Find where the given text appears and provide that cell's center as (x, y) coordinate. 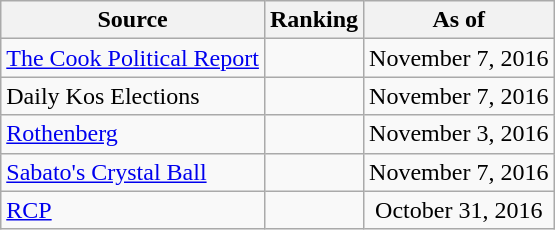
Source (133, 20)
October 31, 2016 (459, 210)
As of (459, 20)
Rothenberg (133, 134)
Sabato's Crystal Ball (133, 172)
Daily Kos Elections (133, 96)
Ranking (314, 20)
The Cook Political Report (133, 58)
RCP (133, 210)
November 3, 2016 (459, 134)
